Provide the (x, y) coordinate of the cell's center where the given text is located.  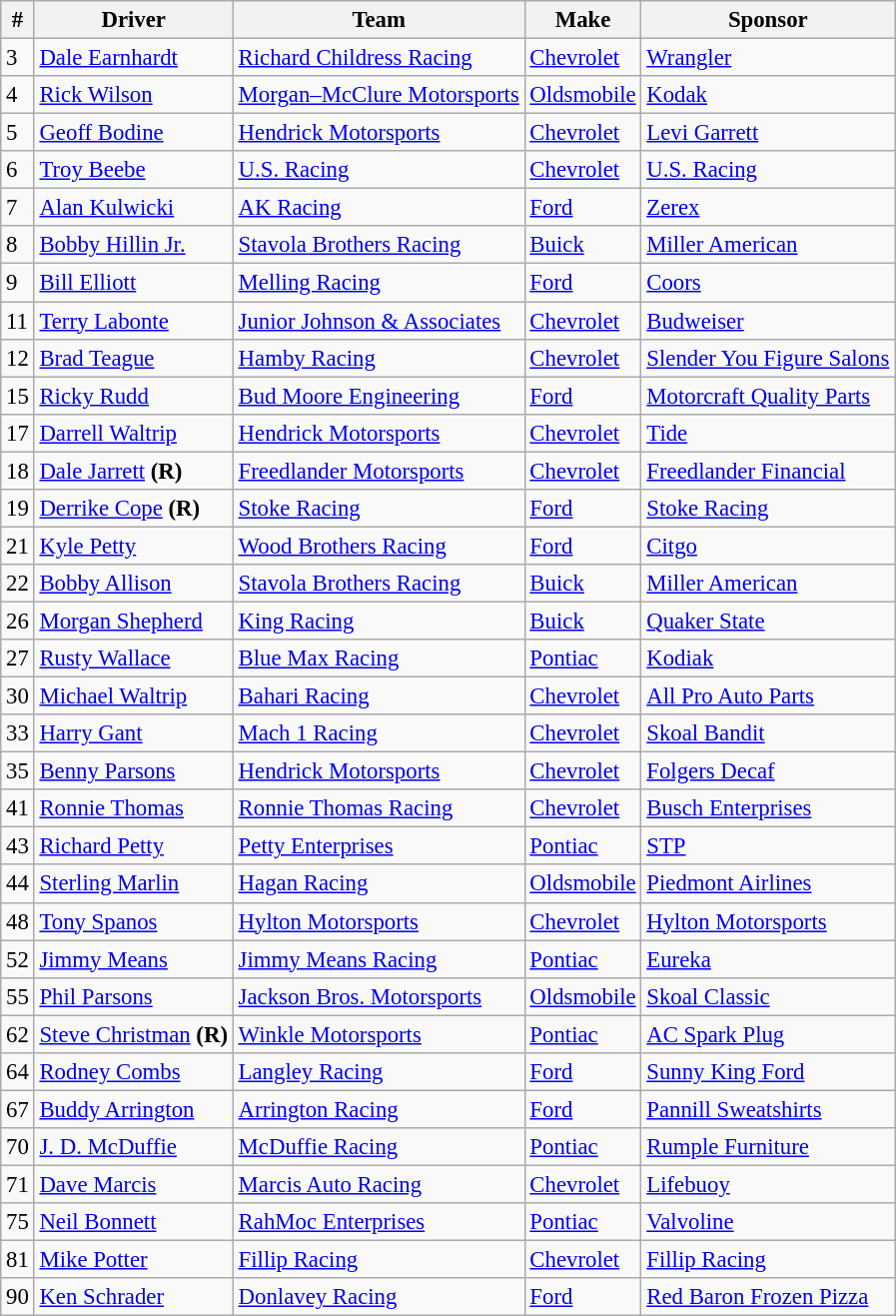
Mike Potter (134, 1260)
41 (18, 808)
Bobby Hillin Jr. (134, 245)
Sunny King Ford (768, 1072)
Jackson Bros. Motorsports (379, 996)
Rick Wilson (134, 95)
12 (18, 358)
52 (18, 959)
Dale Jarrett (R) (134, 471)
Coors (768, 283)
Terry Labonte (134, 321)
17 (18, 433)
Quaker State (768, 621)
AC Spark Plug (768, 1034)
90 (18, 1297)
Hamby Racing (379, 358)
Petty Enterprises (379, 846)
Neil Bonnett (134, 1222)
Wood Brothers Racing (379, 546)
J. D. McDuffie (134, 1147)
7 (18, 208)
Ken Schrader (134, 1297)
Rusty Wallace (134, 658)
Buddy Arrington (134, 1109)
Pannill Sweatshirts (768, 1109)
Red Baron Frozen Pizza (768, 1297)
Rumple Furniture (768, 1147)
3 (18, 58)
Ricky Rudd (134, 396)
22 (18, 584)
75 (18, 1222)
Junior Johnson & Associates (379, 321)
Driver (134, 20)
18 (18, 471)
STP (768, 846)
Marcis Auto Racing (379, 1184)
67 (18, 1109)
70 (18, 1147)
Morgan Shepherd (134, 621)
9 (18, 283)
Kyle Petty (134, 546)
Eureka (768, 959)
Busch Enterprises (768, 808)
Sponsor (768, 20)
35 (18, 771)
Ronnie Thomas (134, 808)
Tony Spanos (134, 921)
Piedmont Airlines (768, 884)
Donlavey Racing (379, 1297)
Mach 1 Racing (379, 733)
Slender You Figure Salons (768, 358)
Tide (768, 433)
19 (18, 509)
Phil Parsons (134, 996)
Richard Petty (134, 846)
Make (583, 20)
Skoal Bandit (768, 733)
81 (18, 1260)
Darrell Waltrip (134, 433)
Rodney Combs (134, 1072)
Dave Marcis (134, 1184)
Geoff Bodine (134, 133)
# (18, 20)
RahMoc Enterprises (379, 1222)
King Racing (379, 621)
62 (18, 1034)
Levi Garrett (768, 133)
Alan Kulwicki (134, 208)
30 (18, 696)
21 (18, 546)
33 (18, 733)
Harry Gant (134, 733)
Valvoline (768, 1222)
8 (18, 245)
11 (18, 321)
Melling Racing (379, 283)
Lifebuoy (768, 1184)
Bill Elliott (134, 283)
Jimmy Means (134, 959)
Citgo (768, 546)
Michael Waltrip (134, 696)
Freedlander Financial (768, 471)
Team (379, 20)
Zerex (768, 208)
55 (18, 996)
Motorcraft Quality Parts (768, 396)
Steve Christman (R) (134, 1034)
Folgers Decaf (768, 771)
Blue Max Racing (379, 658)
Jimmy Means Racing (379, 959)
Wrangler (768, 58)
Dale Earnhardt (134, 58)
6 (18, 170)
Bud Moore Engineering (379, 396)
43 (18, 846)
Langley Racing (379, 1072)
Freedlander Motorsports (379, 471)
Derrike Cope (R) (134, 509)
AK Racing (379, 208)
All Pro Auto Parts (768, 696)
Sterling Marlin (134, 884)
Kodak (768, 95)
Troy Beebe (134, 170)
Benny Parsons (134, 771)
Winkle Motorsports (379, 1034)
15 (18, 396)
64 (18, 1072)
McDuffie Racing (379, 1147)
26 (18, 621)
Kodiak (768, 658)
Bobby Allison (134, 584)
44 (18, 884)
Arrington Racing (379, 1109)
Budweiser (768, 321)
5 (18, 133)
71 (18, 1184)
Brad Teague (134, 358)
Ronnie Thomas Racing (379, 808)
Skoal Classic (768, 996)
Hagan Racing (379, 884)
Morgan–McClure Motorsports (379, 95)
Bahari Racing (379, 696)
27 (18, 658)
48 (18, 921)
Richard Childress Racing (379, 58)
4 (18, 95)
